Detect which cell encompasses the target text, then output its [x, y] center coordinate. 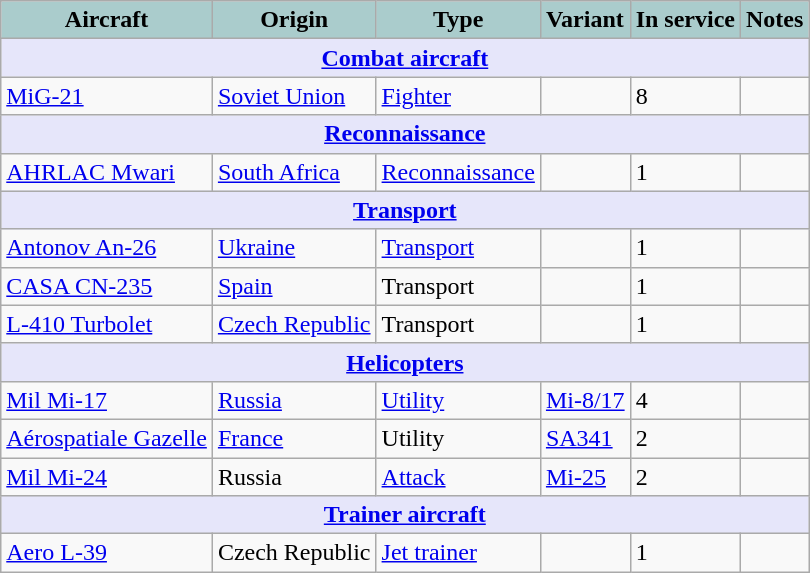
Soviet Union [294, 96]
AHRLAC Mwari [107, 172]
Antonov An-26 [107, 248]
Trainer aircraft [405, 515]
France [294, 438]
Mil Mi-24 [107, 477]
Aircraft [107, 20]
Fighter [458, 96]
Ukraine [294, 248]
4 [685, 400]
Notes [775, 20]
Mil Mi-17 [107, 400]
In service [685, 20]
CASA CN-235 [107, 286]
Origin [294, 20]
SA341 [585, 438]
Mi-25 [585, 477]
8 [685, 96]
Variant [585, 20]
L-410 Turbolet [107, 324]
South Africa [294, 172]
Spain [294, 286]
Attack [458, 477]
Aérospatiale Gazelle [107, 438]
Jet trainer [458, 553]
Type [458, 20]
Combat aircraft [405, 58]
Mi-8/17 [585, 400]
Aero L-39 [107, 553]
Helicopters [405, 362]
MiG-21 [107, 96]
